From the cell containing the given text, extract its center point as (x, y) coordinate. 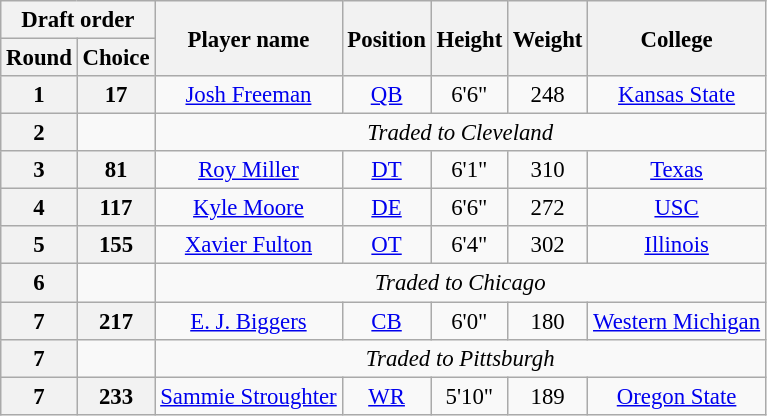
Traded to Pittsburgh (460, 358)
DE (386, 208)
6'4" (469, 245)
6 (39, 283)
Texas (677, 170)
Choice (116, 58)
248 (548, 95)
6'1" (469, 170)
5 (39, 245)
Josh Freeman (248, 95)
Roy Miller (248, 170)
Round (39, 58)
OT (386, 245)
233 (116, 396)
3 (39, 170)
1 (39, 95)
Weight (548, 38)
6'0" (469, 321)
Oregon State (677, 396)
Traded to Cleveland (460, 133)
Illinois (677, 245)
155 (116, 245)
302 (548, 245)
4 (39, 208)
Height (469, 38)
272 (548, 208)
180 (548, 321)
17 (116, 95)
WR (386, 396)
Kansas State (677, 95)
Player name (248, 38)
Western Michigan (677, 321)
Traded to Chicago (460, 283)
Xavier Fulton (248, 245)
Draft order (78, 20)
CB (386, 321)
189 (548, 396)
DT (386, 170)
117 (116, 208)
USC (677, 208)
310 (548, 170)
217 (116, 321)
E. J. Biggers (248, 321)
College (677, 38)
Position (386, 38)
Kyle Moore (248, 208)
Sammie Stroughter (248, 396)
81 (116, 170)
2 (39, 133)
QB (386, 95)
5'10" (469, 396)
